Find where the given text appears and provide that cell's center as [x, y] coordinate. 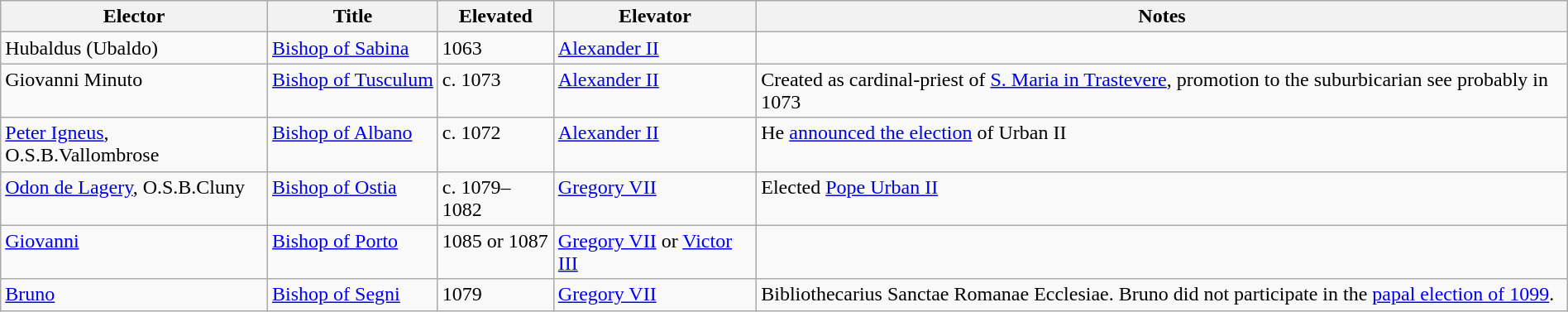
Elector [134, 17]
Giovanni [134, 252]
Bibliothecarius Sanctae Romanae Ecclesiae. Bruno did not participate in the papal election of 1099. [1163, 295]
1063 [495, 48]
c. 1073 [495, 91]
Elevated [495, 17]
He announced the election of Urban II [1163, 144]
Peter Igneus, O.S.B.Vallombrose [134, 144]
Created as cardinal-priest of S. Maria in Trastevere, promotion to the suburbicarian see probably in 1073 [1163, 91]
Gregory VII or Victor III [655, 252]
Elevator [655, 17]
Notes [1163, 17]
Bishop of Albano [353, 144]
Bishop of Porto [353, 252]
Hubaldus (Ubaldo) [134, 48]
Title [353, 17]
Bishop of Sabina [353, 48]
Giovanni Minuto [134, 91]
Bruno [134, 295]
Bishop of Segni [353, 295]
Bishop of Ostia [353, 199]
1085 or 1087 [495, 252]
Elected Pope Urban II [1163, 199]
c. 1079–1082 [495, 199]
Odon de Lagery, O.S.B.Cluny [134, 199]
1079 [495, 295]
Bishop of Tusculum [353, 91]
c. 1072 [495, 144]
